Output the [x, y] coordinate of the center of the cell containing the given text.  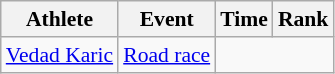
Road race [166, 55]
Athlete [60, 19]
Time [244, 19]
Event [166, 19]
Rank [304, 19]
Vedad Karic [60, 55]
